Detect which cell encompasses the target text, then output its [X, Y] center coordinate. 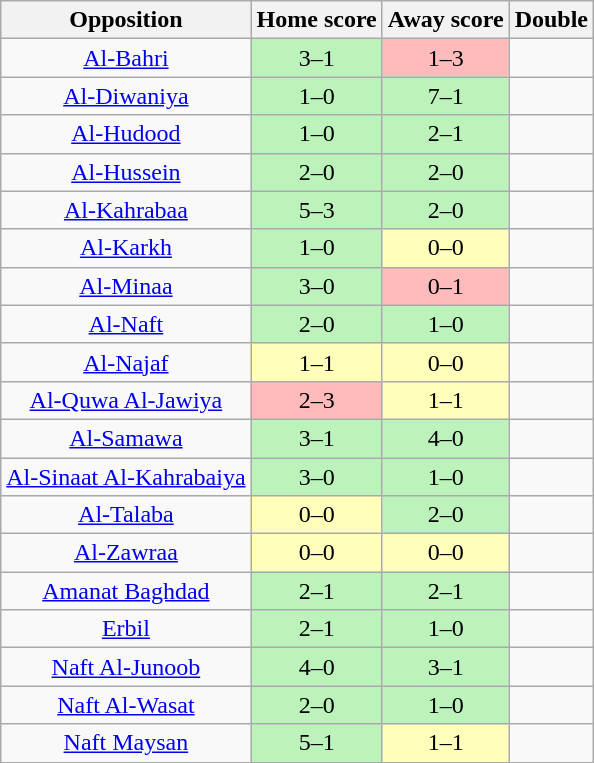
Al-Quwa Al-Jawiya [126, 400]
Naft Al-Junoob [126, 667]
Home score [316, 20]
0–1 [446, 286]
Al-Talaba [126, 515]
Al-Karkh [126, 248]
Al-Kahrabaa [126, 210]
Away score [446, 20]
5–3 [316, 210]
Erbil [126, 629]
Al-Bahri [126, 58]
7–1 [446, 96]
Double [551, 20]
Naft Maysan [126, 743]
Al-Diwaniya [126, 96]
Naft Al-Wasat [126, 705]
Al-Samawa [126, 438]
Al-Hudood [126, 134]
Al-Najaf [126, 362]
5–1 [316, 743]
Opposition [126, 20]
Al-Minaa [126, 286]
Amanat Baghdad [126, 591]
Al-Sinaat Al-Kahrabaiya [126, 477]
2–3 [316, 400]
Al-Naft [126, 324]
Al-Zawraa [126, 553]
1–3 [446, 58]
Al-Hussein [126, 172]
